Locate the cell with the specified text and output its [X, Y] center coordinate. 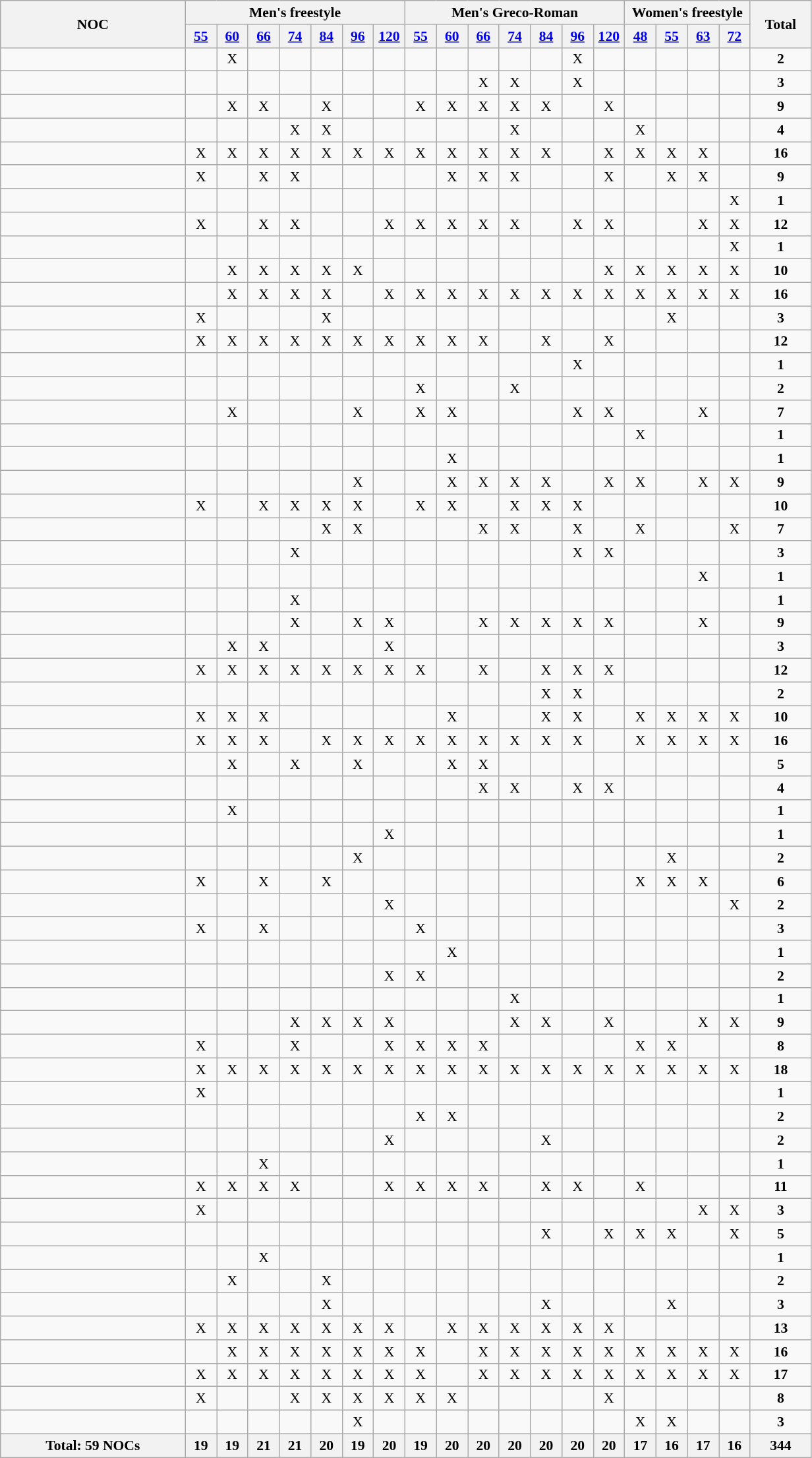
NOC [93, 24]
6 [780, 882]
18 [780, 1070]
Women's freestyle [687, 13]
Total: 59 NOCs [93, 1445]
Total [780, 24]
48 [641, 36]
Men's Greco-Roman [514, 13]
63 [703, 36]
72 [734, 36]
11 [780, 1187]
344 [780, 1445]
Men's freestyle [295, 13]
13 [780, 1328]
